Identify which cell holds the provided text, then report its (x, y) central coordinate. 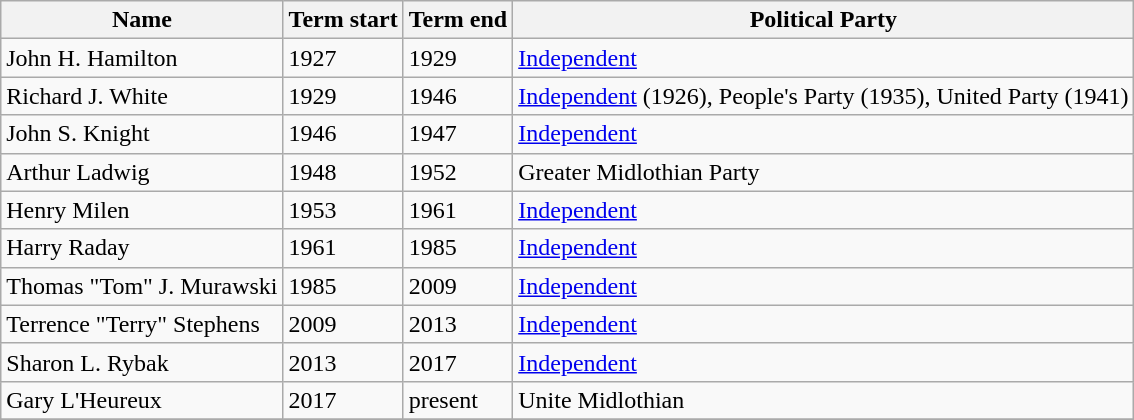
Name (142, 20)
John S. Knight (142, 134)
present (458, 400)
Thomas "Tom" J. Murawski (142, 286)
Political Party (824, 20)
Richard J. White (142, 96)
Term start (343, 20)
Harry Raday (142, 248)
Term end (458, 20)
Unite Midlothian (824, 400)
1952 (458, 172)
Terrence "Terry" Stephens (142, 324)
1927 (343, 58)
Independent (1926), People's Party (1935), United Party (1941) (824, 96)
Sharon L. Rybak (142, 362)
1947 (458, 134)
Henry Milen (142, 210)
1948 (343, 172)
Greater Midlothian Party (824, 172)
John H. Hamilton (142, 58)
Gary L'Heureux (142, 400)
Arthur Ladwig (142, 172)
1953 (343, 210)
